For the text-containing cell, return its midpoint in (x, y) coordinate format. 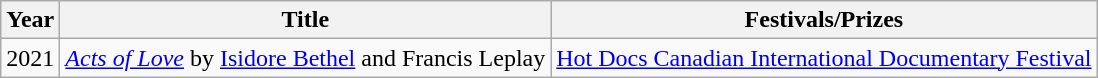
Acts of Love by Isidore Bethel and Francis Leplay (306, 58)
Hot Docs Canadian International Documentary Festival (824, 58)
Title (306, 20)
Year (30, 20)
2021 (30, 58)
Festivals/Prizes (824, 20)
